Extract the [X, Y] coordinate from the center of the cell holding the provided text.  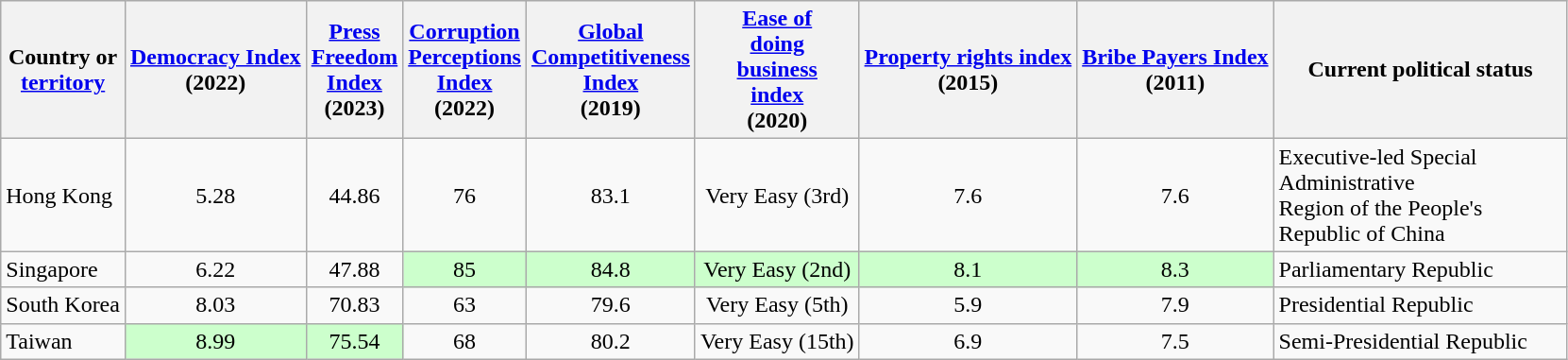
8.99 [215, 341]
63 [464, 305]
Very Easy (3rd) [777, 195]
70.83 [355, 305]
Very Easy (5th) [777, 305]
Very Easy (2nd) [777, 269]
Democracy Index(2022) [215, 70]
Current political status [1420, 70]
7.5 [1175, 341]
PressFreedomIndex(2023) [355, 70]
Country or territory [63, 70]
75.54 [355, 341]
Property rights index(2015) [969, 70]
85 [464, 269]
Bribe Payers Index(2011) [1175, 70]
Executive-led Special AdministrativeRegion of the People's Republic of China [1420, 195]
83.1 [610, 195]
8.1 [969, 269]
6.22 [215, 269]
Presidential Republic [1420, 305]
Taiwan [63, 341]
GlobalCompetitivenessIndex(2019) [610, 70]
7.9 [1175, 305]
44.86 [355, 195]
Semi-Presidential Republic [1420, 341]
8.03 [215, 305]
6.9 [969, 341]
CorruptionPerceptionsIndex(2022) [464, 70]
8.3 [1175, 269]
Singapore [63, 269]
80.2 [610, 341]
79.6 [610, 305]
5.9 [969, 305]
Ease ofdoingbusiness index(2020) [777, 70]
76 [464, 195]
South Korea [63, 305]
Very Easy (15th) [777, 341]
47.88 [355, 269]
68 [464, 341]
5.28 [215, 195]
Hong Kong [63, 195]
84.8 [610, 269]
Parliamentary Republic [1420, 269]
